Output the (X, Y) coordinate of the center of the cell containing the given text.  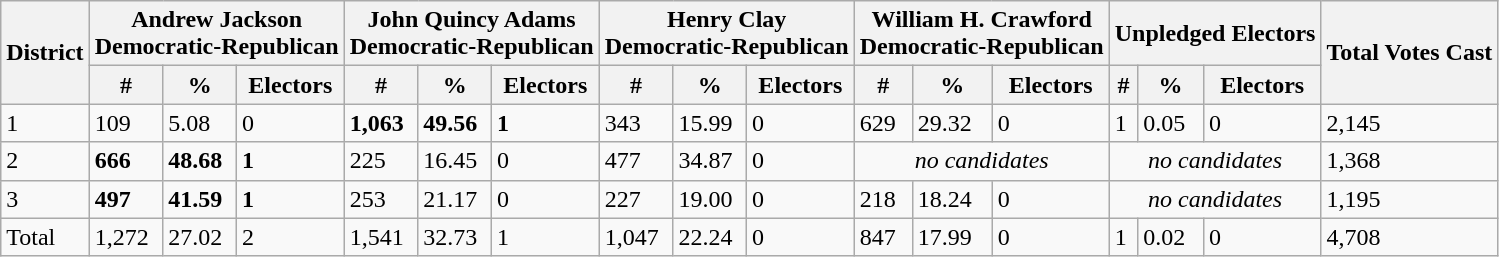
Unpledged Electors (1215, 34)
William H. CrawfordDemocratic-Republican (982, 34)
109 (126, 123)
497 (126, 199)
225 (381, 161)
2,145 (1410, 123)
27.02 (200, 237)
19.00 (710, 199)
0.05 (1171, 123)
227 (636, 199)
41.59 (200, 199)
666 (126, 161)
477 (636, 161)
29.32 (952, 123)
34.87 (710, 161)
Henry ClayDemocratic-Republican (726, 34)
1,195 (1410, 199)
253 (381, 199)
1,063 (381, 123)
Total (45, 237)
John Quincy AdamsDemocratic-Republican (472, 34)
1,541 (381, 237)
5.08 (200, 123)
17.99 (952, 237)
Total Votes Cast (1410, 52)
Andrew JacksonDemocratic-Republican (216, 34)
21.17 (455, 199)
District (45, 52)
49.56 (455, 123)
3 (45, 199)
22.24 (710, 237)
847 (883, 237)
15.99 (710, 123)
16.45 (455, 161)
1,272 (126, 237)
4,708 (1410, 237)
343 (636, 123)
1,047 (636, 237)
0.02 (1171, 237)
48.68 (200, 161)
32.73 (455, 237)
18.24 (952, 199)
1,368 (1410, 161)
629 (883, 123)
218 (883, 199)
